Return the (x, y) coordinate for the center point of the cell that contains the specified text.  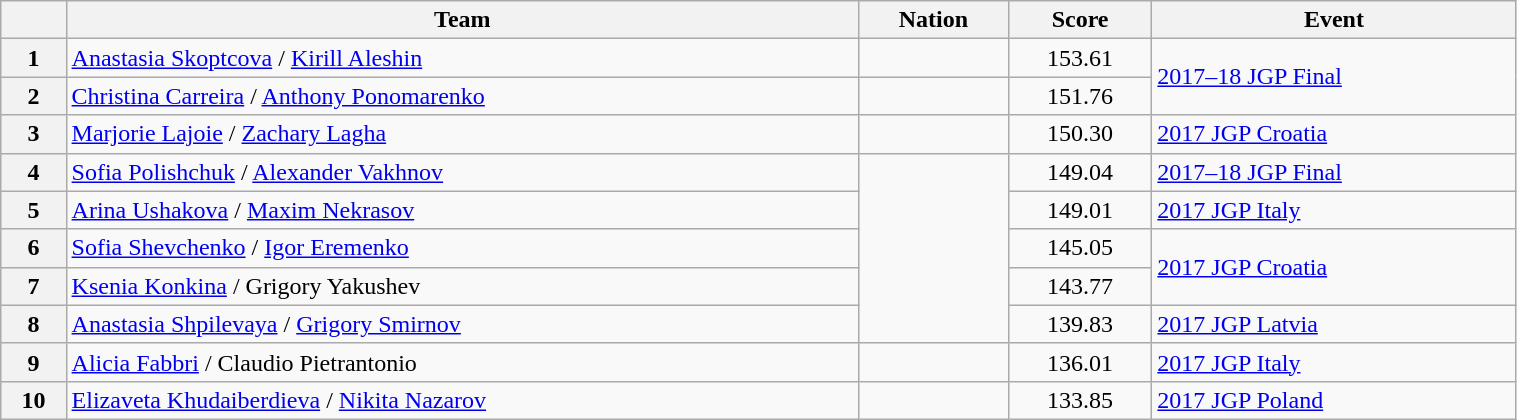
5 (34, 210)
Sofia Polishchuk / Alexander Vakhnov (462, 172)
2017 JGP Poland (1334, 400)
Alicia Fabbri / Claudio Pietrantonio (462, 362)
2 (34, 96)
10 (34, 400)
139.83 (1080, 324)
4 (34, 172)
151.76 (1080, 96)
143.77 (1080, 286)
Anastasia Skoptcova / Kirill Aleshin (462, 58)
Elizaveta Khudaiberdieva / Nikita Nazarov (462, 400)
7 (34, 286)
145.05 (1080, 248)
3 (34, 134)
Team (462, 20)
Marjorie Lajoie / Zachary Lagha (462, 134)
2017 JGP Latvia (1334, 324)
Arina Ushakova / Maxim Nekrasov (462, 210)
149.04 (1080, 172)
153.61 (1080, 58)
6 (34, 248)
Event (1334, 20)
Score (1080, 20)
Anastasia Shpilevaya / Grigory Smirnov (462, 324)
Ksenia Konkina / Grigory Yakushev (462, 286)
Nation (934, 20)
133.85 (1080, 400)
1 (34, 58)
Christina Carreira / Anthony Ponomarenko (462, 96)
9 (34, 362)
Sofia Shevchenko / Igor Eremenko (462, 248)
8 (34, 324)
149.01 (1080, 210)
150.30 (1080, 134)
136.01 (1080, 362)
